Identify which cell holds the provided text, then report its (x, y) central coordinate. 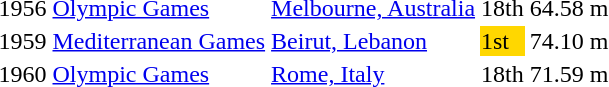
1st (503, 41)
Beirut, Lebanon (374, 41)
Mediterranean Games (159, 41)
